Identify which cell holds the provided text, then report its (x, y) central coordinate. 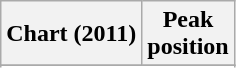
Peakposition (188, 34)
Chart (2011) (72, 34)
